Extract the [X, Y] coordinate from the center of the cell holding the provided text.  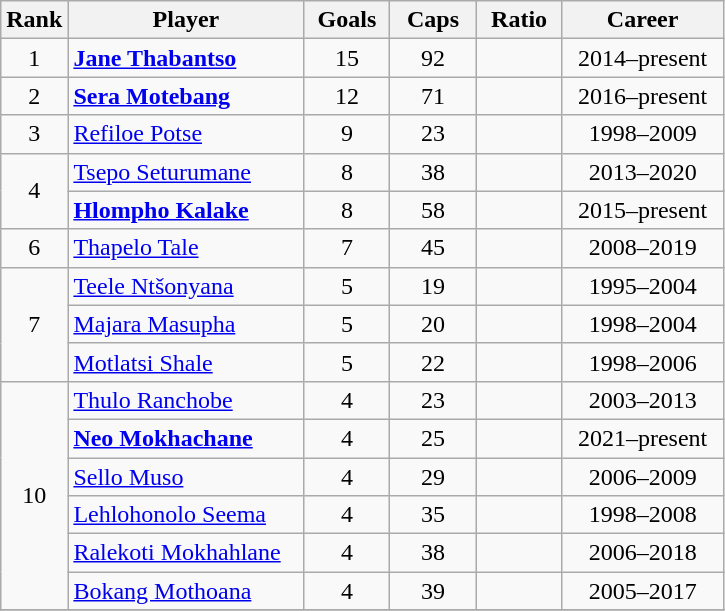
2008–2019 [642, 248]
20 [433, 324]
Caps [433, 20]
2013–2020 [642, 172]
Tsepo Seturumane [186, 172]
29 [433, 477]
Thapelo Tale [186, 248]
Goals [347, 20]
1 [34, 58]
2016–present [642, 96]
Lehlohonolo Seema [186, 515]
Neo Mokhachane [186, 438]
1998–2008 [642, 515]
Jane Thabantso [186, 58]
Player [186, 20]
2003–2013 [642, 400]
Majara Masupha [186, 324]
2 [34, 96]
9 [347, 134]
71 [433, 96]
Thulo Ranchobe [186, 400]
1998–2009 [642, 134]
2005–2017 [642, 591]
10 [34, 495]
12 [347, 96]
35 [433, 515]
Teele Ntšonyana [186, 286]
2021–present [642, 438]
Motlatsi Shale [186, 362]
15 [347, 58]
2014–present [642, 58]
Ralekoti Mokhahlane [186, 553]
45 [433, 248]
19 [433, 286]
58 [433, 210]
1998–2004 [642, 324]
Career [642, 20]
Ratio [519, 20]
1995–2004 [642, 286]
Hlompho Kalake [186, 210]
Refiloe Potse [186, 134]
Bokang Mothoana [186, 591]
2015–present [642, 210]
39 [433, 591]
Rank [34, 20]
1998–2006 [642, 362]
Sera Motebang [186, 96]
2006–2009 [642, 477]
25 [433, 438]
6 [34, 248]
22 [433, 362]
3 [34, 134]
2006–2018 [642, 553]
Sello Muso [186, 477]
92 [433, 58]
